Return (x, y) of the center of cell containing provided text 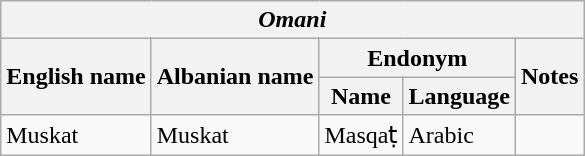
Endonym (417, 58)
Notes (549, 77)
English name (76, 77)
Name (361, 96)
Albanian name (235, 77)
Masqaṭ (361, 135)
Arabic (459, 135)
Language (459, 96)
Omani (292, 20)
